Extract the (X, Y) coordinate from the center of the cell holding the provided text.  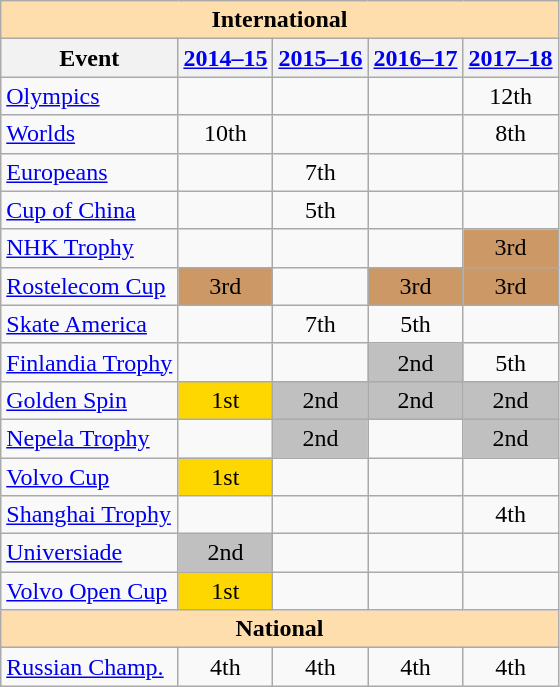
2014–15 (226, 58)
2017–18 (510, 58)
12th (510, 96)
2016–17 (416, 58)
Nepela Trophy (90, 438)
10th (226, 134)
Universiade (90, 553)
Cup of China (90, 210)
Golden Spin (90, 400)
National (280, 629)
Volvo Open Cup (90, 591)
Rostelecom Cup (90, 286)
Russian Champ. (90, 667)
Finlandia Trophy (90, 362)
2015–16 (320, 58)
International (280, 20)
Europeans (90, 172)
Volvo Cup (90, 477)
Skate America (90, 324)
8th (510, 134)
Worlds (90, 134)
NHK Trophy (90, 248)
Event (90, 58)
Shanghai Trophy (90, 515)
Olympics (90, 96)
